Detect which cell encompasses the target text, then output its [X, Y] center coordinate. 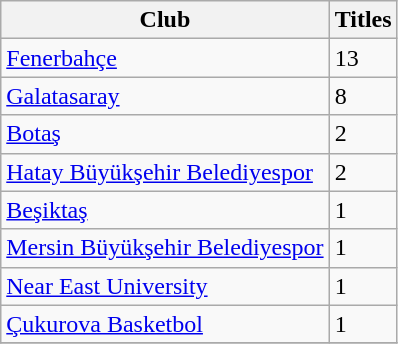
Galatasaray [165, 96]
8 [363, 96]
13 [363, 58]
Botaş [165, 134]
Near East University [165, 286]
Beşiktaş [165, 210]
Titles [363, 20]
Mersin Büyükşehir Belediyespor [165, 248]
Club [165, 20]
Fenerbahçe [165, 58]
Hatay Büyükşehir Belediyespor [165, 172]
Çukurova Basketbol [165, 324]
